Output the (x, y) coordinate of the center of the cell containing the given text.  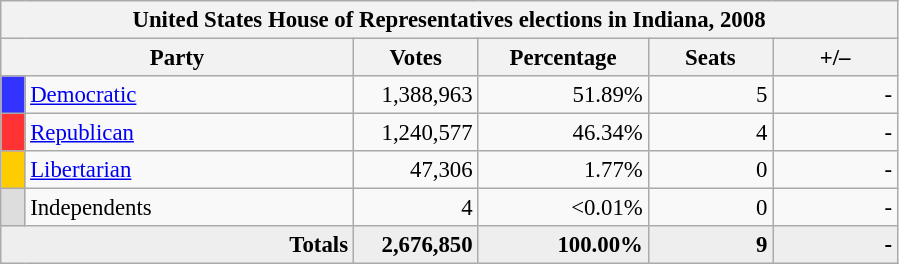
1,240,577 (416, 133)
Libertarian (189, 170)
United States House of Representatives elections in Indiana, 2008 (450, 20)
47,306 (416, 170)
9 (710, 245)
100.00% (563, 245)
51.89% (563, 95)
Seats (710, 58)
Party (178, 58)
Totals (178, 245)
Percentage (563, 58)
Independents (189, 208)
5 (710, 95)
46.34% (563, 133)
Democratic (189, 95)
1.77% (563, 170)
<0.01% (563, 208)
1,388,963 (416, 95)
2,676,850 (416, 245)
Votes (416, 58)
+/– (836, 58)
Republican (189, 133)
